Detect which cell encompasses the target text, then output its (x, y) center coordinate. 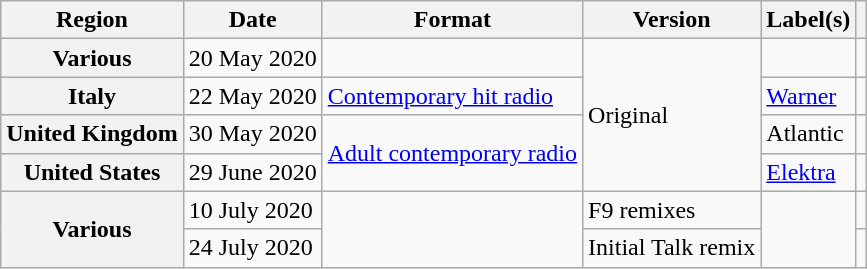
24 July 2020 (252, 248)
Contemporary hit radio (452, 96)
Version (672, 20)
Region (92, 20)
10 July 2020 (252, 210)
Adult contemporary radio (452, 153)
Initial Talk remix (672, 248)
22 May 2020 (252, 96)
20 May 2020 (252, 58)
Atlantic (808, 134)
30 May 2020 (252, 134)
Date (252, 20)
Original (672, 115)
Label(s) (808, 20)
Elektra (808, 172)
Italy (92, 96)
Format (452, 20)
United States (92, 172)
F9 remixes (672, 210)
United Kingdom (92, 134)
29 June 2020 (252, 172)
Warner (808, 96)
